Extract the [X, Y] coordinate from the center of the cell holding the provided text.  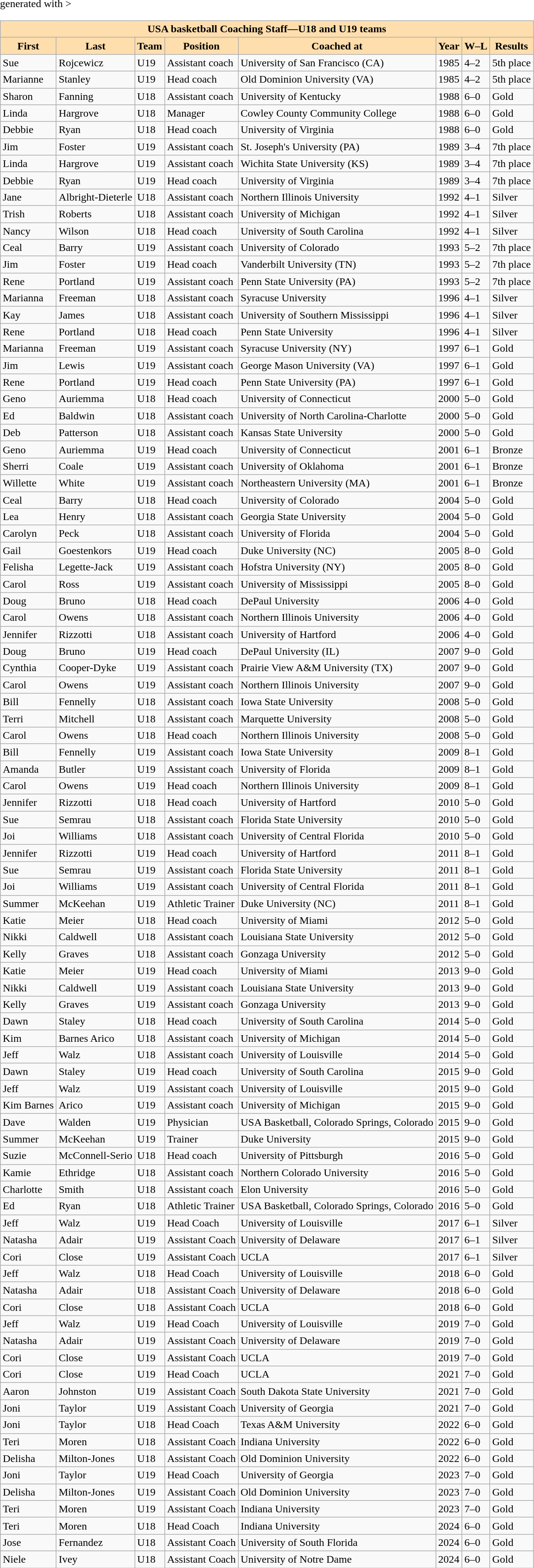
Trainer [201, 1139]
University of Southern Mississippi [337, 315]
Deb [28, 433]
South Dakota State University [337, 1391]
Coached at [337, 46]
Legette-Jack [95, 567]
Suzie [28, 1156]
St. Joseph's University (PA) [337, 147]
Wichita State University (KS) [337, 163]
University of San Francisco (CA) [337, 63]
Niele [28, 1559]
Sharon [28, 96]
Kay [28, 315]
Fanning [95, 96]
James [95, 315]
Old Dominion University (VA) [337, 80]
White [95, 483]
George Mason University (VA) [337, 365]
Marquette University [337, 718]
Baldwin [95, 416]
Roberts [95, 214]
Arico [95, 1105]
DePaul University [337, 601]
Carolyn [28, 534]
Henry [95, 517]
Walden [95, 1122]
Rojcewicz [95, 63]
Georgia State University [337, 517]
Northern Colorado University [337, 1173]
Coale [95, 466]
Patterson [95, 433]
Barnes Arico [95, 1038]
Last [95, 46]
University of Notre Dame [337, 1559]
DePaul University (IL) [337, 651]
Johnston [95, 1391]
Charlotte [28, 1189]
Trish [28, 214]
Penn State University [337, 332]
Kamie [28, 1173]
Ivey [95, 1559]
Results [511, 46]
Cooper-Dyke [95, 668]
University of Oklahoma [337, 466]
McConnell-Serio [95, 1156]
Syracuse University [337, 298]
Cowley County Community College [337, 113]
Cynthia [28, 668]
Prairie View A&M University (TX) [337, 668]
Smith [95, 1189]
Physician [201, 1122]
Ross [95, 584]
Ethridge [95, 1173]
Year [449, 46]
Nancy [28, 231]
Stanley [95, 80]
Sherri [28, 466]
Jose [28, 1542]
Texas A&M University [337, 1425]
Marianne [28, 80]
University of North Carolina-Charlotte [337, 416]
University of Kentucky [337, 96]
Goestenkors [95, 551]
Position [201, 46]
Willette [28, 483]
Kim Barnes [28, 1105]
Fernandez [95, 1542]
University of South Florida [337, 1542]
University of Pittsburgh [337, 1156]
Aaron [28, 1391]
Peck [95, 534]
Kim [28, 1038]
Manager [201, 113]
Mitchell [95, 718]
Vanderbilt University (TN) [337, 265]
Amanda [28, 769]
Felisha [28, 567]
Jane [28, 197]
Hofstra University (NY) [337, 567]
Butler [95, 769]
W–L [476, 46]
First [28, 46]
Wilson [95, 231]
Terri [28, 718]
Lewis [95, 365]
Dave [28, 1122]
Syracuse University (NY) [337, 349]
Gail [28, 551]
Northeastern University (MA) [337, 483]
Elon University [337, 1189]
Lea [28, 517]
Duke University [337, 1139]
University of Mississippi [337, 584]
Team [150, 46]
Albright-Dieterle [95, 197]
USA basketball Coaching Staff—U18 and U19 teams [267, 29]
Kansas State University [337, 433]
